Find where the given text appears and provide that cell's center as [X, Y] coordinate. 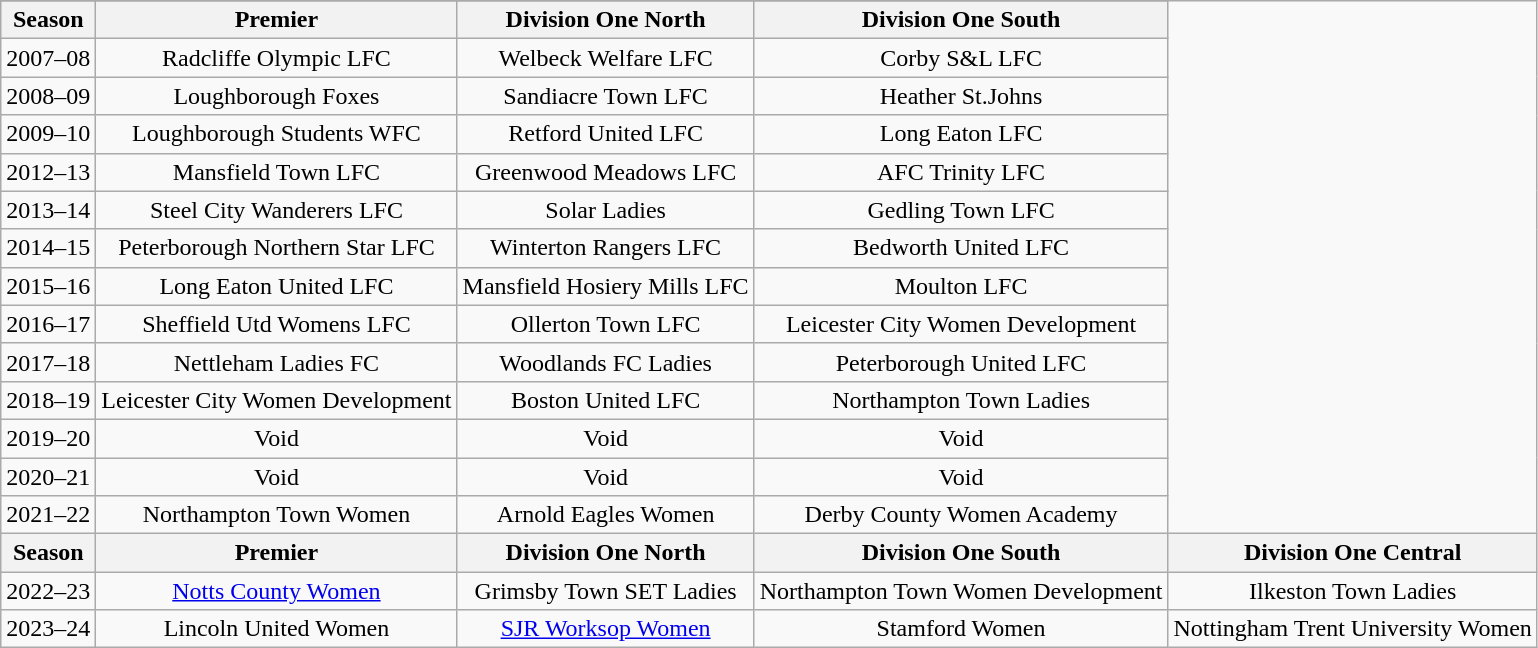
2013–14 [48, 210]
Division One Central [1352, 553]
2008–09 [48, 96]
2007–08 [48, 58]
Peterborough Northern Star LFC [276, 248]
Northampton Town Ladies [961, 400]
Greenwood Meadows LFC [606, 172]
2014–15 [48, 248]
Stamford Women [961, 629]
Welbeck Welfare LFC [606, 58]
Mansfield Hosiery Mills LFC [606, 286]
Notts County Women [276, 591]
2020–21 [48, 477]
Bedworth United LFC [961, 248]
Long Eaton LFC [961, 134]
Woodlands FC Ladies [606, 362]
2015–16 [48, 286]
Mansfield Town LFC [276, 172]
2019–20 [48, 438]
Solar Ladies [606, 210]
2016–17 [48, 324]
Retford United LFC [606, 134]
2023–24 [48, 629]
Sheffield Utd Womens LFC [276, 324]
Lincoln United Women [276, 629]
Loughborough Students WFC [276, 134]
Sandiacre Town LFC [606, 96]
Nottingham Trent University Women [1352, 629]
2021–22 [48, 515]
Heather St.Johns [961, 96]
Ilkeston Town Ladies [1352, 591]
Northampton Town Women [276, 515]
AFC Trinity LFC [961, 172]
2012–13 [48, 172]
Boston United LFC [606, 400]
Gedling Town LFC [961, 210]
Northampton Town Women Development [961, 591]
Loughborough Foxes [276, 96]
Grimsby Town SET Ladies [606, 591]
Radcliffe Olympic LFC [276, 58]
Nettleham Ladies FC [276, 362]
2022–23 [48, 591]
Derby County Women Academy [961, 515]
2017–18 [48, 362]
Winterton Rangers LFC [606, 248]
2018–19 [48, 400]
Ollerton Town LFC [606, 324]
Arnold Eagles Women [606, 515]
Steel City Wanderers LFC [276, 210]
2009–10 [48, 134]
Moulton LFC [961, 286]
Long Eaton United LFC [276, 286]
Corby S&L LFC [961, 58]
SJR Worksop Women [606, 629]
Peterborough United LFC [961, 362]
